Return (x, y) of the center of cell containing provided text 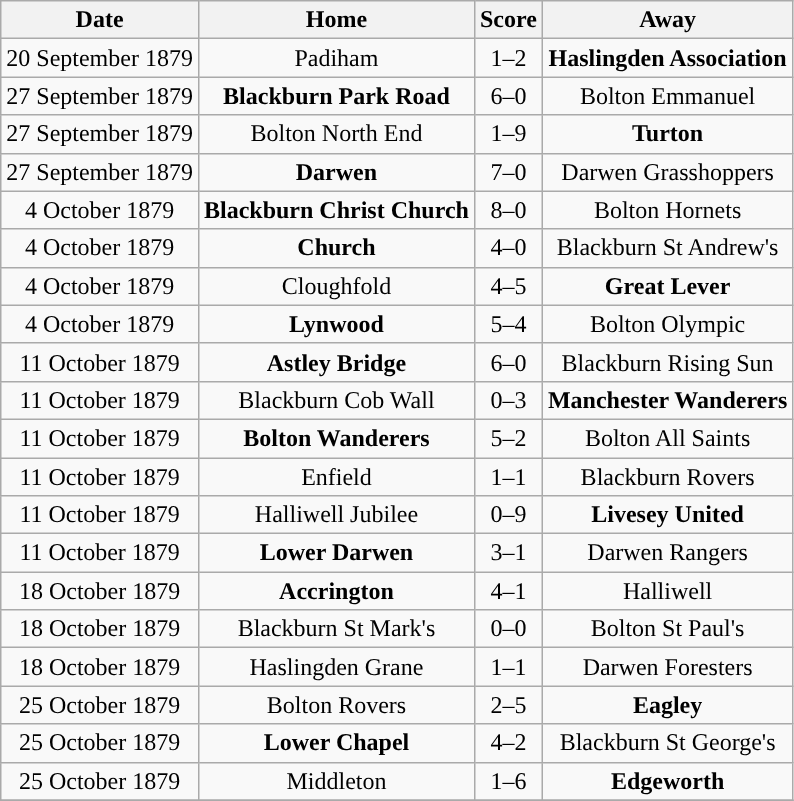
Away (667, 20)
0–0 (508, 629)
Livesey United (667, 515)
Middleton (336, 781)
0–3 (508, 400)
Score (508, 20)
Bolton All Saints (667, 438)
4–0 (508, 248)
Haslingden Association (667, 58)
Blackburn St Andrew's (667, 248)
Blackburn St Mark's (336, 629)
Cloughfold (336, 286)
Darwen (336, 172)
8–0 (508, 210)
Darwen Grasshoppers (667, 172)
Enfield (336, 477)
Halliwell (667, 591)
Bolton St Paul's (667, 629)
Church (336, 248)
Home (336, 20)
Accrington (336, 591)
Bolton Olympic (667, 324)
Bolton North End (336, 134)
Date (100, 20)
0–9 (508, 515)
Blackburn Park Road (336, 96)
Bolton Wanderers (336, 438)
Blackburn St George's (667, 743)
2–5 (508, 705)
Halliwell Jubilee (336, 515)
Blackburn Rising Sun (667, 362)
Astley Bridge (336, 362)
Edgeworth (667, 781)
Turton (667, 134)
4–2 (508, 743)
1–2 (508, 58)
1–9 (508, 134)
3–1 (508, 553)
5–4 (508, 324)
Bolton Rovers (336, 705)
Blackburn Rovers (667, 477)
7–0 (508, 172)
Blackburn Cob Wall (336, 400)
5–2 (508, 438)
Great Lever (667, 286)
Blackburn Christ Church (336, 210)
Manchester Wanderers (667, 400)
20 September 1879 (100, 58)
Eagley (667, 705)
Haslingden Grane (336, 667)
Bolton Hornets (667, 210)
Lynwood (336, 324)
Bolton Emmanuel (667, 96)
Padiham (336, 58)
1–6 (508, 781)
Darwen Rangers (667, 553)
4–1 (508, 591)
Darwen Foresters (667, 667)
4–5 (508, 286)
Lower Darwen (336, 553)
Lower Chapel (336, 743)
